Search for the cell housing the specified text and yield its [x, y] center coordinate. 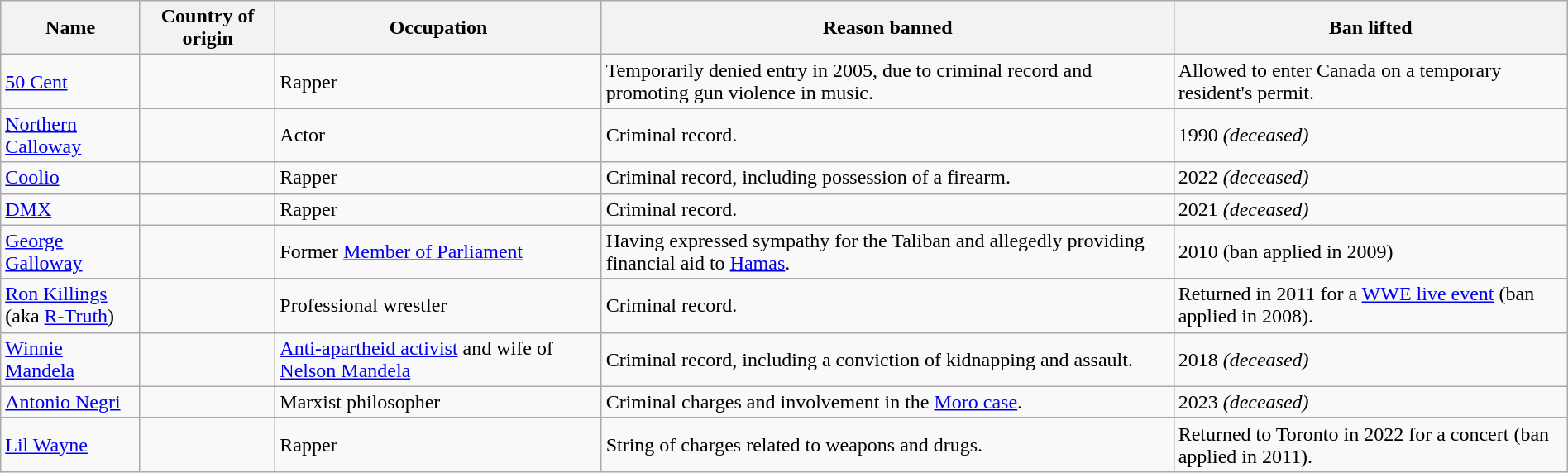
Criminal record, including a conviction of kidnapping and assault. [887, 359]
Lil Wayne [71, 445]
Professional wrestler [438, 306]
2018 (deceased) [1370, 359]
String of charges related to weapons and drugs. [887, 445]
50 Cent [71, 81]
Temporarily denied entry in 2005, due to criminal record and promoting gun violence in music. [887, 81]
2023 (deceased) [1370, 402]
DMX [71, 209]
Criminal record, including possession of a firearm. [887, 178]
Northern Calloway [71, 136]
Coolio [71, 178]
Reason banned [887, 28]
Anti-apartheid activist and wife of Nelson Mandela [438, 359]
Allowed to enter Canada on a temporary resident's permit. [1370, 81]
Ron Killings(aka R-Truth) [71, 306]
Criminal charges and involvement in the Moro case. [887, 402]
2021 (deceased) [1370, 209]
1990 (deceased) [1370, 136]
Ban lifted [1370, 28]
George Galloway [71, 251]
2022 (deceased) [1370, 178]
Antonio Negri [71, 402]
Occupation [438, 28]
Winnie Mandela [71, 359]
2010 (ban applied in 2009) [1370, 251]
Name [71, 28]
Returned in 2011 for a WWE live event (ban applied in 2008). [1370, 306]
Returned to Toronto in 2022 for a concert (ban applied in 2011). [1370, 445]
Former Member of Parliament [438, 251]
Having expressed sympathy for the Taliban and allegedly providing financial aid to Hamas. [887, 251]
Country of origin [207, 28]
Actor [438, 136]
Marxist philosopher [438, 402]
